Return the (X, Y) coordinate for the center point of the cell that contains the specified text.  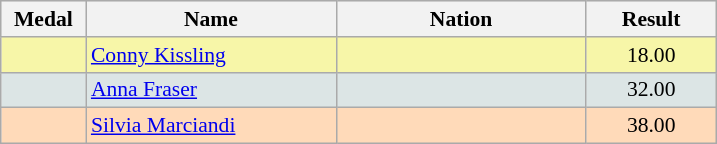
18.00 (651, 55)
Nation (461, 19)
Anna Fraser (211, 90)
38.00 (651, 126)
Conny Kissling (211, 55)
Medal (44, 19)
Silvia Marciandi (211, 126)
Name (211, 19)
Result (651, 19)
32.00 (651, 90)
